Locate the cell with the specified text and output its [X, Y] center coordinate. 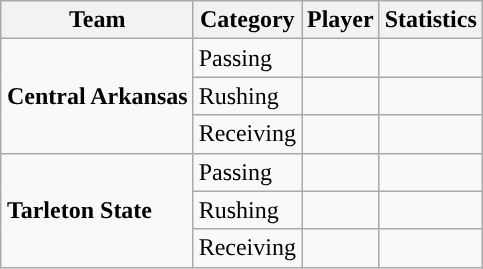
Category [247, 20]
Player [341, 20]
Statistics [430, 20]
Tarleton State [97, 210]
Team [97, 20]
Central Arkansas [97, 96]
